Identify which cell holds the provided text, then report its (x, y) central coordinate. 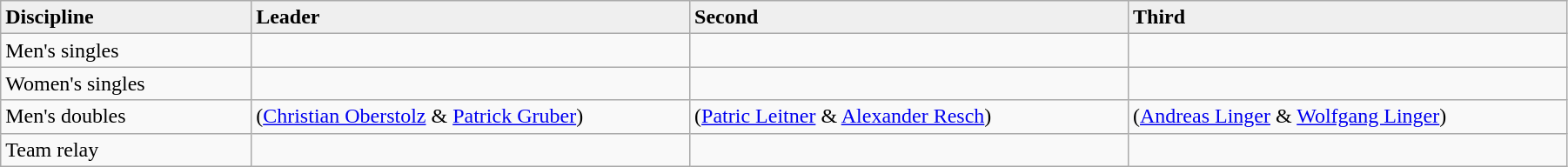
(Christian Oberstolz & Patrick Gruber) (471, 117)
Team relay (126, 150)
Women's singles (126, 83)
Second (909, 17)
Men's singles (126, 50)
(Patric Leitner & Alexander Resch) (909, 117)
Leader (471, 17)
Third (1347, 17)
Discipline (126, 17)
(Andreas Linger & Wolfgang Linger) (1347, 117)
Men's doubles (126, 117)
